From the cell containing the given text, extract its center point as [x, y] coordinate. 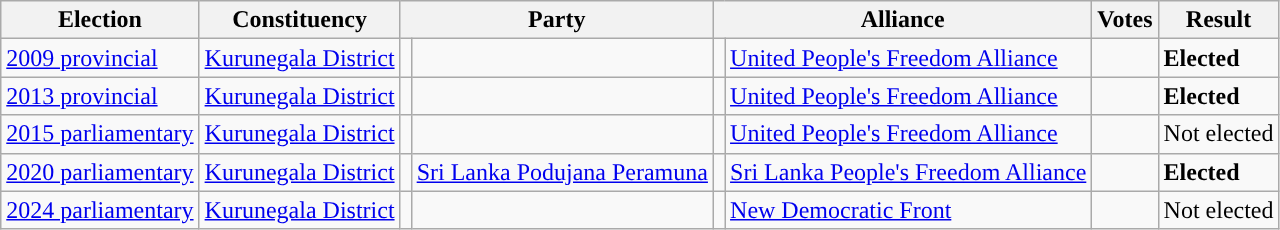
2020 parliamentary [100, 172]
Party [556, 20]
Result [1218, 20]
Sri Lanka People's Freedom Alliance [908, 172]
2015 parliamentary [100, 134]
2009 provincial [100, 58]
2013 provincial [100, 96]
2024 parliamentary [100, 210]
Alliance [902, 20]
New Democratic Front [908, 210]
Election [100, 20]
Sri Lanka Podujana Peramuna [562, 172]
Constituency [300, 20]
Votes [1125, 20]
